Locate the cell with the specified text and output its (x, y) center coordinate. 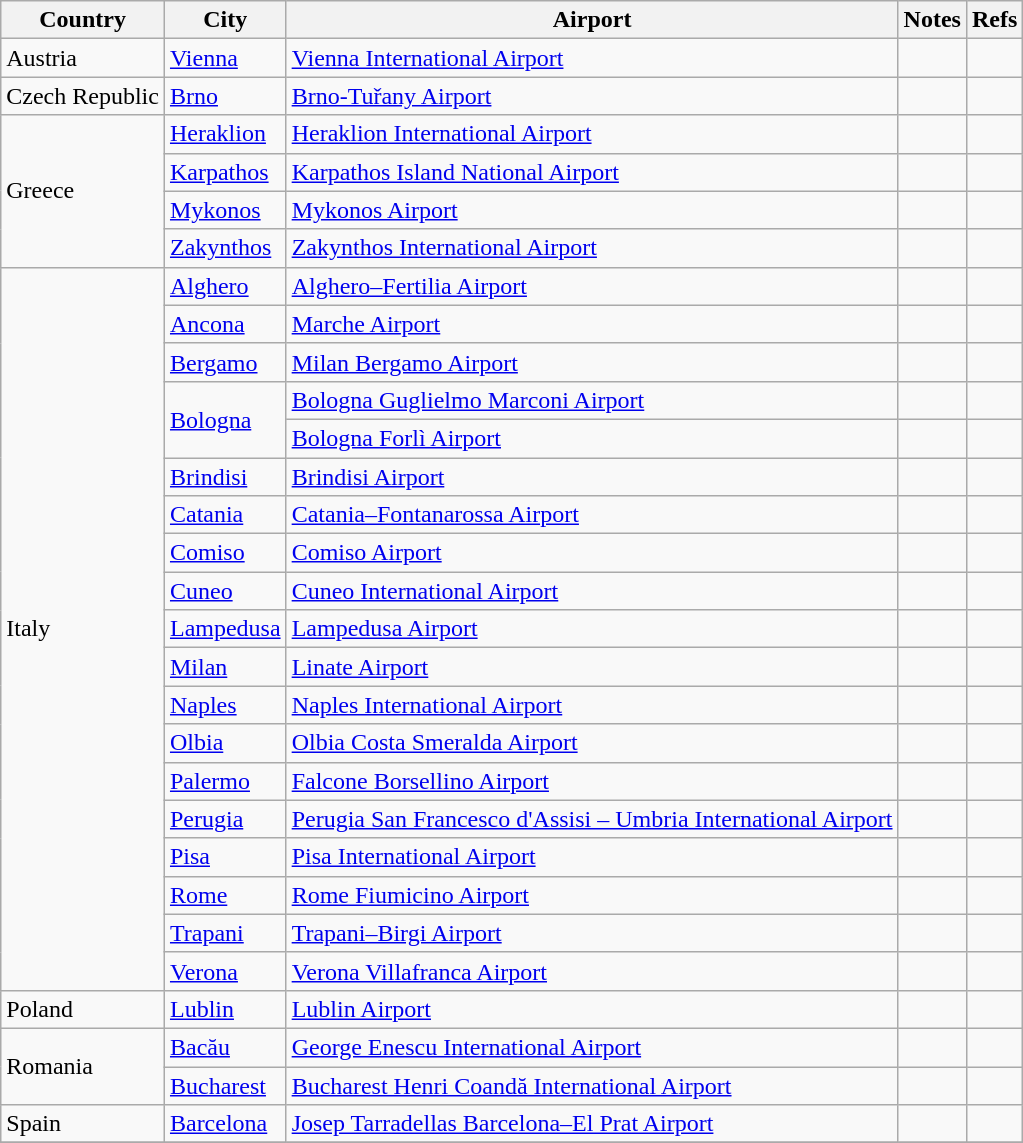
Naples (225, 705)
Alghero (225, 286)
Austria (83, 58)
Country (83, 20)
Barcelona (225, 1124)
Milan Bergamo Airport (592, 362)
Vienna International Airport (592, 58)
Lublin Airport (592, 1009)
Bacău (225, 1047)
Greece (83, 191)
Olbia Costa Smeralda Airport (592, 743)
Brno (225, 96)
Lampedusa Airport (592, 629)
Marche Airport (592, 324)
Ancona (225, 324)
Trapani (225, 933)
Trapani–Birgi Airport (592, 933)
City (225, 20)
Josep Tarradellas Barcelona–El Prat Airport (592, 1124)
Cuneo International Airport (592, 591)
Airport (592, 20)
Palermo (225, 781)
Rome (225, 895)
Cuneo (225, 591)
Naples International Airport (592, 705)
Karpathos (225, 172)
Heraklion (225, 134)
Falcone Borsellino Airport (592, 781)
Italy (83, 628)
Lublin (225, 1009)
Heraklion International Airport (592, 134)
Bergamo (225, 362)
Pisa (225, 857)
Refs (994, 20)
Rome Fiumicino Airport (592, 895)
Mykonos Airport (592, 210)
Zakynthos (225, 248)
Bologna Forlì Airport (592, 438)
Czech Republic (83, 96)
Notes (932, 20)
Linate Airport (592, 667)
Olbia (225, 743)
Zakynthos International Airport (592, 248)
Verona Villafranca Airport (592, 971)
Brindisi (225, 477)
Catania–Fontanarossa Airport (592, 515)
Mykonos (225, 210)
Perugia San Francesco d'Assisi – Umbria International Airport (592, 819)
Alghero–Fertilia Airport (592, 286)
Bucharest Henri Coandă International Airport (592, 1085)
Catania (225, 515)
Bologna Guglielmo Marconi Airport (592, 400)
Verona (225, 971)
Bucharest (225, 1085)
Bologna (225, 419)
Comiso (225, 553)
Milan (225, 667)
Lampedusa (225, 629)
Romania (83, 1066)
Vienna (225, 58)
Karpathos Island National Airport (592, 172)
Comiso Airport (592, 553)
George Enescu International Airport (592, 1047)
Perugia (225, 819)
Spain (83, 1124)
Poland (83, 1009)
Brindisi Airport (592, 477)
Brno-Tuřany Airport (592, 96)
Pisa International Airport (592, 857)
